Capture the cell that displays the provided text and extract its [X, Y] central coordinate. 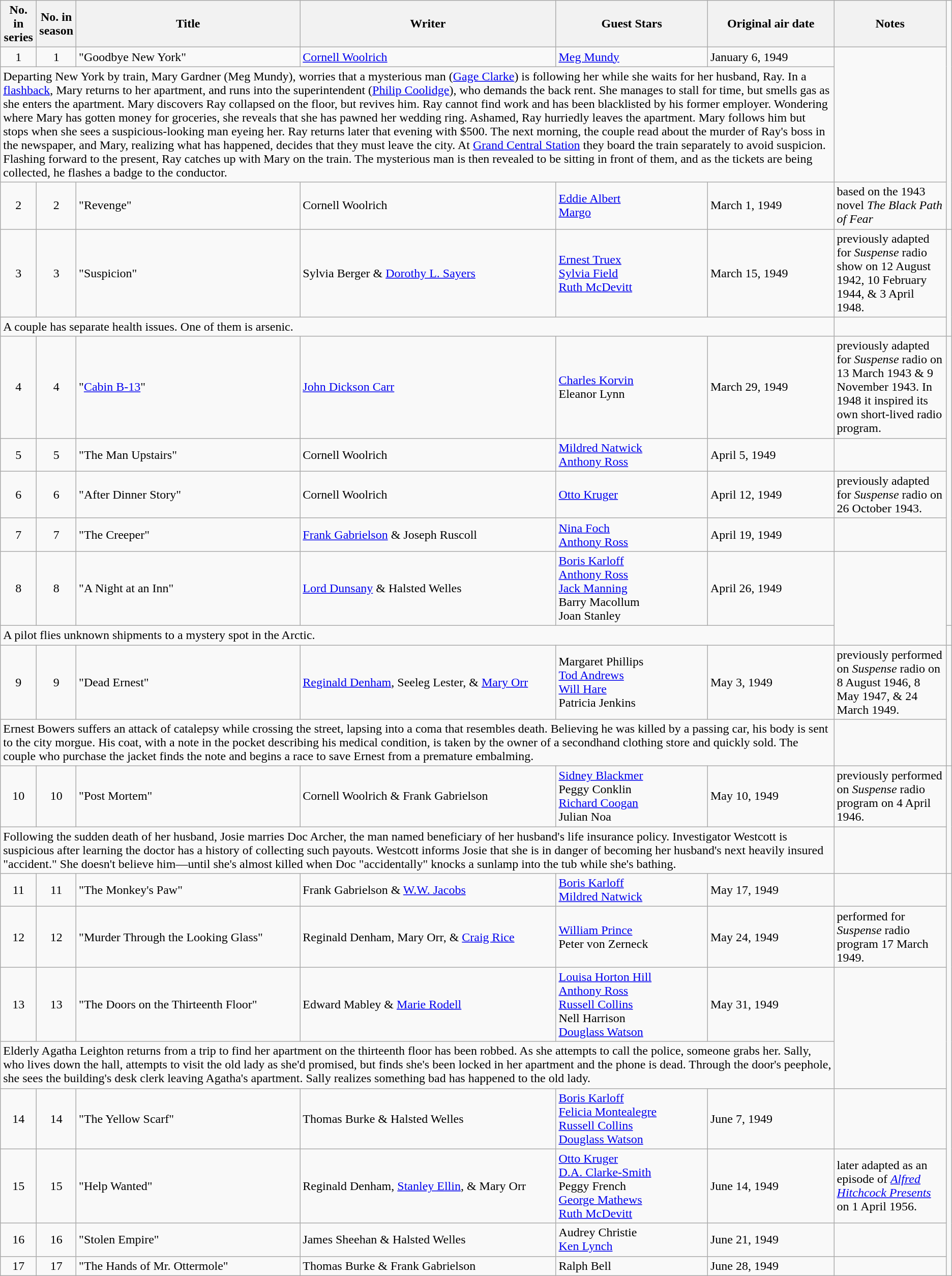
"After Dinner Story" [188, 495]
Edward Mabley & Marie Rodell [428, 1004]
Title [188, 24]
Eddie Albert Margo [632, 206]
Reginald Denham, Mary Orr, & Craig Rice [428, 937]
previously performed on Suspense radio on 8 August 1946, 8 May 1947, & 24 March 1949. [890, 682]
June 28, 1949 [771, 1266]
previously adapted for Suspense radio on 26 October 1943. [890, 495]
"The Doors on the Thirteenth Floor" [188, 1004]
A couple has separate health issues. One of them is arsenic. [417, 327]
"The Man Upstairs" [188, 455]
previously adapted for Suspense radio show on 12 August 1942, 10 February 1944, & 3 April 1948. [890, 273]
"The Monkey's Paw" [188, 890]
"The Yellow Scarf" [188, 1118]
Margaret Phillips Tod Andrews Will Hare Patricia Jenkins [632, 682]
Meg Mundy [632, 57]
Boris Karloff Anthony Ross Jack Manning Barry Macollum Joan Stanley [632, 588]
March 15, 1949 [771, 273]
May 10, 1949 [771, 797]
"The Creeper" [188, 534]
May 31, 1949 [771, 1004]
May 24, 1949 [771, 937]
Lord Dunsany & Halsted Welles [428, 588]
May 17, 1949 [771, 890]
"Revenge" [188, 206]
Reginald Denham, Seeleg Lester, & Mary Orr [428, 682]
Sylvia Berger & Dorothy L. Sayers [428, 273]
"Help Wanted" [188, 1186]
"Post Mortem" [188, 797]
March 29, 1949 [771, 387]
Reginald Denham, Stanley Ellin, & Mary Orr [428, 1186]
"Dead Ernest" [188, 682]
"Goodbye New York" [188, 57]
Frank Gabrielson & Joseph Ruscoll [428, 534]
Thomas Burke & Frank Gabrielson [428, 1266]
Otto Kruger [632, 495]
Frank Gabrielson & W.W. Jacobs [428, 890]
James Sheehan & Halsted Welles [428, 1239]
previously adapted for Suspense radio on 13 March 1943 & 9 November 1943. In 1948 it inspired its own short-lived radio program. [890, 387]
June 21, 1949 [771, 1239]
previously performed on Suspense radio program on 4 April 1946. [890, 797]
"A Night at an Inn" [188, 588]
Cornell Woolrich & Frank Gabrielson [428, 797]
Otto Kruger D.A. Clarke-Smith Peggy French George Mathews Ruth McDevitt [632, 1186]
William Prince Peter von Zerneck [632, 937]
"Suspicion" [188, 273]
"Stolen Empire" [188, 1239]
June 7, 1949 [771, 1118]
Audrey Christie Ken Lynch [632, 1239]
March 1, 1949 [771, 206]
"Cabin B-13" [188, 387]
Mildred Natwick Anthony Ross [632, 455]
Writer [428, 24]
John Dickson Carr [428, 387]
Nina Foch Anthony Ross [632, 534]
"Murder Through the Looking Glass" [188, 937]
Sidney Blackmer Peggy Conklin Richard Coogan Julian Noa [632, 797]
performed for Suspense radio program 17 March 1949. [890, 937]
May 3, 1949 [771, 682]
Charles Korvin Eleanor Lynn [632, 387]
based on the 1943 novel The Black Path of Fear [890, 206]
"The Hands of Mr. Ottermole" [188, 1266]
April 5, 1949 [771, 455]
April 12, 1949 [771, 495]
No. inseries [18, 24]
later adapted as an episode of Alfred Hitchcock Presents on 1 April 1956. [890, 1186]
Louisa Horton Hill Anthony Ross Russell Collins Nell Harrison Douglass Watson [632, 1004]
Boris Karloff Felicia Montealegre Russell Collins Douglass Watson [632, 1118]
Boris Karloff Mildred Natwick [632, 890]
Thomas Burke & Halsted Welles [428, 1118]
Ralph Bell [632, 1266]
January 6, 1949 [771, 57]
Guest Stars [632, 24]
Original air date [771, 24]
Ernest Truex Sylvia Field Ruth McDevitt [632, 273]
A pilot flies unknown shipments to a mystery spot in the Arctic. [417, 635]
No. in season [56, 24]
April 19, 1949 [771, 534]
April 26, 1949 [771, 588]
June 14, 1949 [771, 1186]
Notes [890, 24]
